Identify which cell holds the provided text, then report its (x, y) central coordinate. 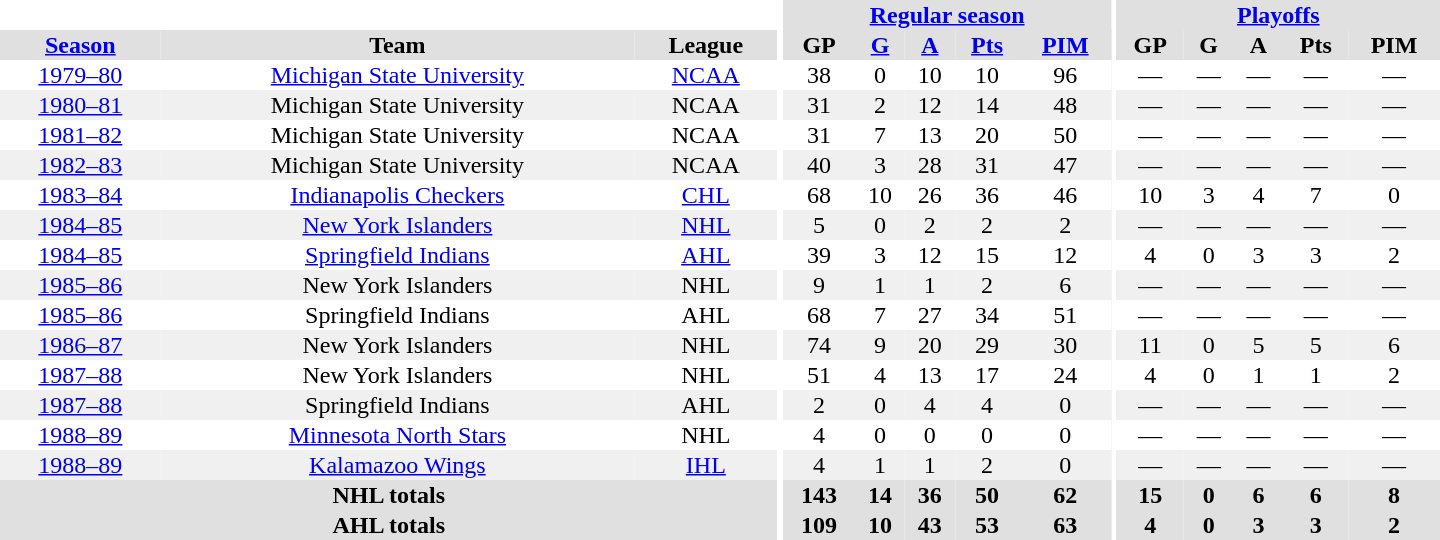
43 (930, 525)
1983–84 (80, 195)
AHL totals (389, 525)
Regular season (947, 15)
1979–80 (80, 75)
League (706, 45)
Playoffs (1278, 15)
NHL totals (389, 495)
46 (1065, 195)
Kalamazoo Wings (398, 465)
8 (1394, 495)
63 (1065, 525)
40 (819, 165)
29 (988, 345)
39 (819, 255)
30 (1065, 345)
Minnesota North Stars (398, 435)
96 (1065, 75)
1982–83 (80, 165)
48 (1065, 105)
24 (1065, 375)
11 (1150, 345)
47 (1065, 165)
109 (819, 525)
1981–82 (80, 135)
Team (398, 45)
143 (819, 495)
IHL (706, 465)
28 (930, 165)
26 (930, 195)
17 (988, 375)
53 (988, 525)
62 (1065, 495)
34 (988, 315)
CHL (706, 195)
1986–87 (80, 345)
74 (819, 345)
27 (930, 315)
38 (819, 75)
Season (80, 45)
Indianapolis Checkers (398, 195)
1980–81 (80, 105)
